Output the [x, y] coordinate of the center of the cell containing the given text.  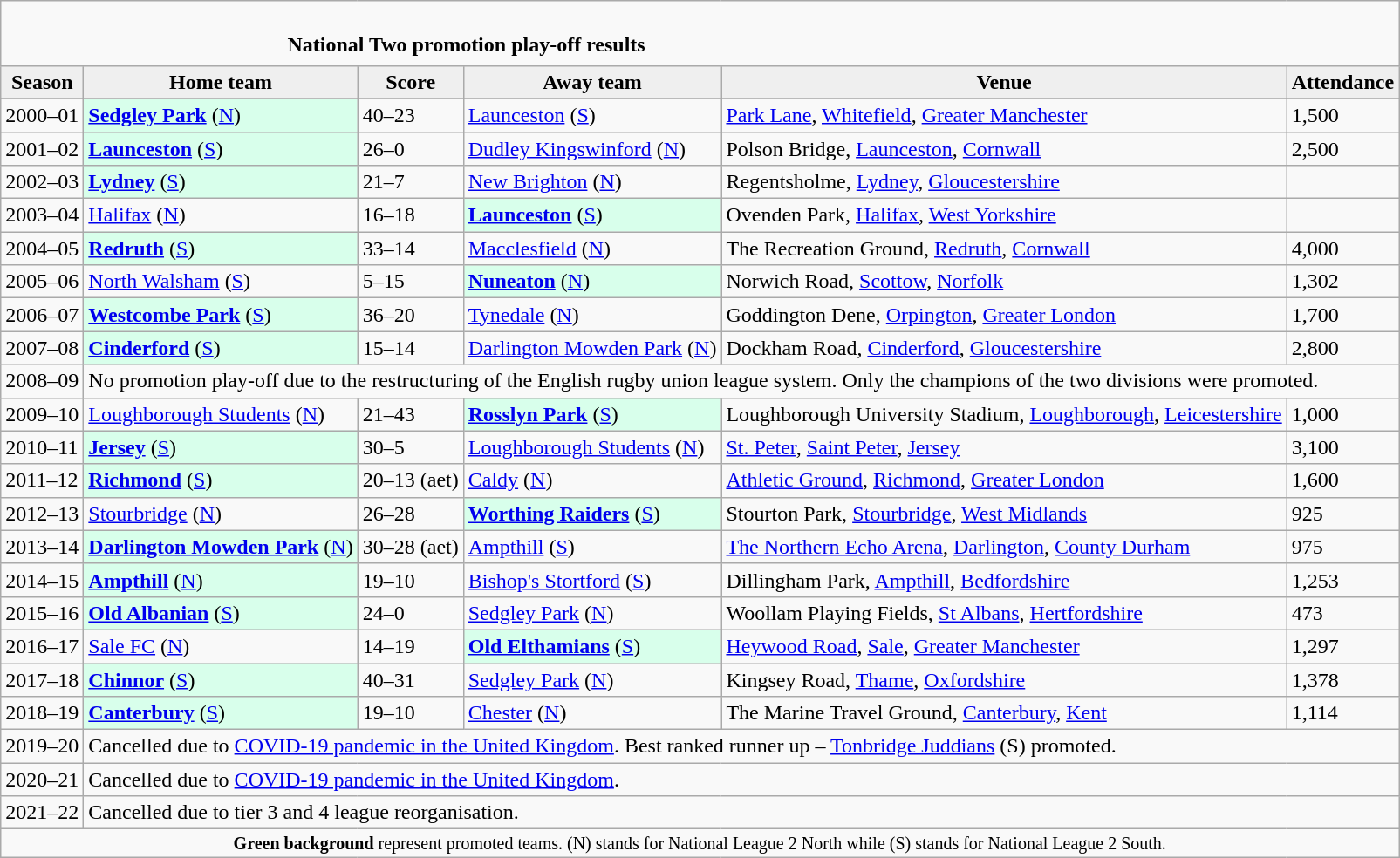
21–7 [410, 182]
14–19 [410, 646]
2011–12 [42, 480]
St. Peter, Saint Peter, Jersey [1004, 447]
Attendance [1342, 82]
975 [1342, 547]
2008–09 [42, 381]
4,000 [1342, 249]
2007–08 [42, 348]
2020–21 [42, 780]
Macclesfield (N) [592, 249]
Westcombe Park (S) [221, 315]
1,500 [1342, 115]
925 [1342, 514]
2017–18 [42, 679]
2015–16 [42, 613]
Dockham Road, Cinderford, Gloucestershire [1004, 348]
16–18 [410, 215]
Venue [1004, 82]
2014–15 [42, 580]
Park Lane, Whitefield, Greater Manchester [1004, 115]
Old Elthamians (S) [592, 646]
Norwich Road, Scottow, Norfolk [1004, 282]
2005–06 [42, 282]
Chester (N) [592, 713]
Loughborough University Stadium, Loughborough, Leicestershire [1004, 414]
Green background represent promoted teams. (N) stands for National League 2 North while (S) stands for National League 2 South. [700, 844]
36–20 [410, 315]
Cancelled due to tier 3 and 4 league reorganisation. [741, 813]
2013–14 [42, 547]
The Marine Travel Ground, Canterbury, Kent [1004, 713]
40–31 [410, 679]
Home team [221, 82]
Old Albanian (S) [221, 613]
30–5 [410, 447]
2001–02 [42, 149]
Cancelled due to COVID-19 pandemic in the United Kingdom. Best ranked runner up – Tonbridge Juddians (S) promoted. [741, 746]
20–13 (aet) [410, 480]
Cancelled due to COVID-19 pandemic in the United Kingdom. [741, 780]
1,600 [1342, 480]
Away team [592, 82]
1,302 [1342, 282]
Score [410, 82]
Sale FC (N) [221, 646]
Richmond (S) [221, 480]
Polson Bridge, Launceston, Cornwall [1004, 149]
Rosslyn Park (S) [592, 414]
2004–05 [42, 249]
1,000 [1342, 414]
Tynedale (N) [592, 315]
Chinnor (S) [221, 679]
Stourbridge (N) [221, 514]
2009–10 [42, 414]
Stourton Park, Stourbridge, West Midlands [1004, 514]
1,700 [1342, 315]
2002–03 [42, 182]
21–43 [410, 414]
Regentsholme, Lydney, Gloucestershire [1004, 182]
Season [42, 82]
No promotion play-off due to the restructuring of the English rugby union league system. Only the champions of the two divisions were promoted. [741, 381]
2006–07 [42, 315]
1,253 [1342, 580]
5–15 [410, 282]
North Walsham (S) [221, 282]
Jersey (S) [221, 447]
26–0 [410, 149]
Redruth (S) [221, 249]
2012–13 [42, 514]
Kingsey Road, Thame, Oxfordshire [1004, 679]
Heywood Road, Sale, Greater Manchester [1004, 646]
2,800 [1342, 348]
2010–11 [42, 447]
1,114 [1342, 713]
2021–22 [42, 813]
Ampthill (S) [592, 547]
30–28 (aet) [410, 547]
15–14 [410, 348]
24–0 [410, 613]
Lydney (S) [221, 182]
2019–20 [42, 746]
The Northern Echo Arena, Darlington, County Durham [1004, 547]
Worthing Raiders (S) [592, 514]
Goddington Dene, Orpington, Greater London [1004, 315]
40–23 [410, 115]
The Recreation Ground, Redruth, Cornwall [1004, 249]
Canterbury (S) [221, 713]
Caldy (N) [592, 480]
Ovenden Park, Halifax, West Yorkshire [1004, 215]
Bishop's Stortford (S) [592, 580]
Dillingham Park, Ampthill, Bedfordshire [1004, 580]
Athletic Ground, Richmond, Greater London [1004, 480]
473 [1342, 613]
New Brighton (N) [592, 182]
26–28 [410, 514]
Cinderford (S) [221, 348]
Dudley Kingswinford (N) [592, 149]
Halifax (N) [221, 215]
1,297 [1342, 646]
2016–17 [42, 646]
33–14 [410, 249]
Nuneaton (N) [592, 282]
3,100 [1342, 447]
Woollam Playing Fields, St Albans, Hertfordshire [1004, 613]
1,378 [1342, 679]
2000–01 [42, 115]
2003–04 [42, 215]
2,500 [1342, 149]
2018–19 [42, 713]
Ampthill (N) [221, 580]
